Extract the [X, Y] coordinate from the center of the cell holding the provided text.  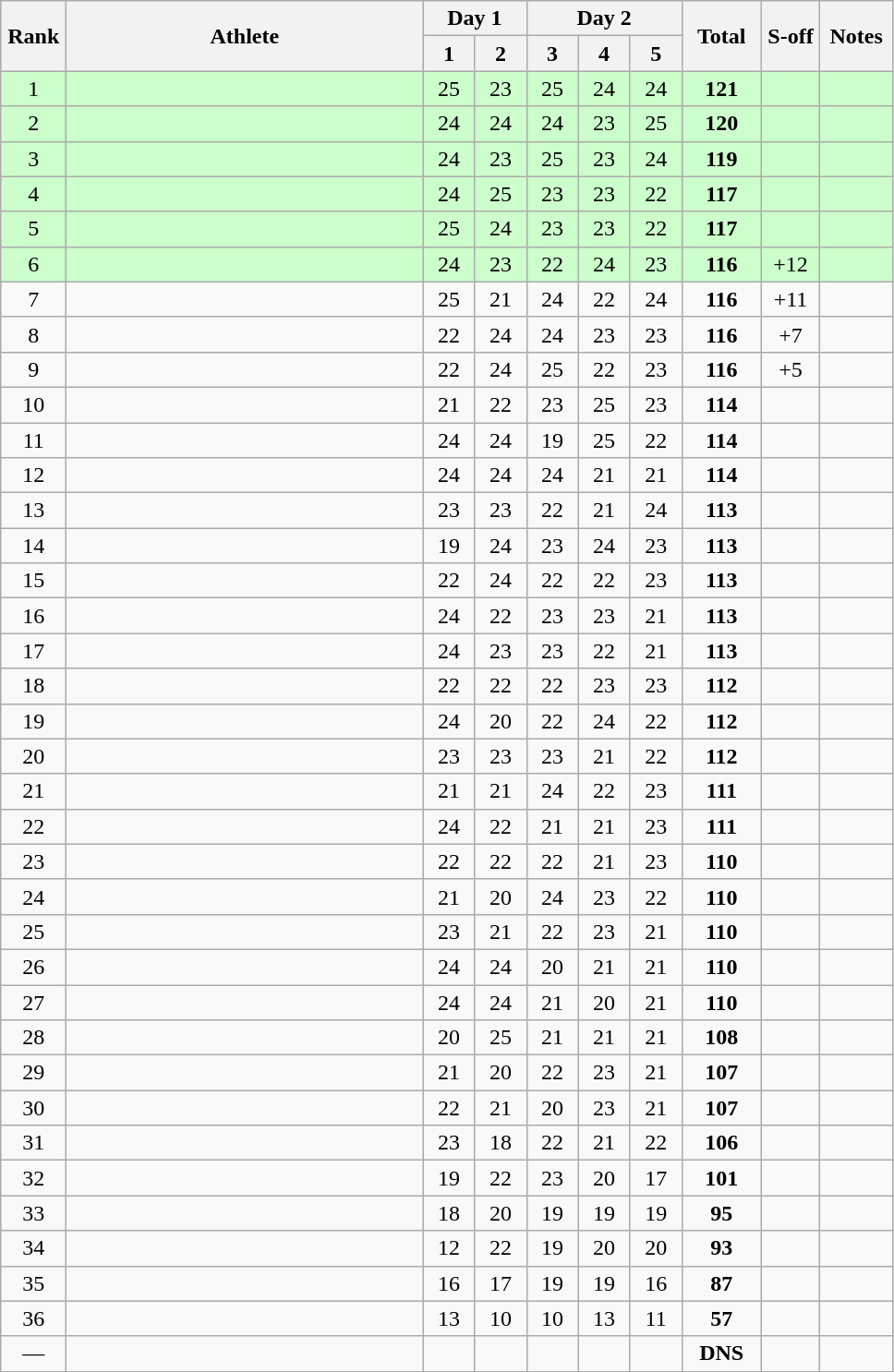
+11 [791, 299]
28 [33, 1038]
101 [721, 1178]
34 [33, 1248]
31 [33, 1143]
14 [33, 546]
95 [721, 1213]
36 [33, 1318]
57 [721, 1318]
9 [33, 369]
Athlete [245, 36]
35 [33, 1283]
Notes [857, 36]
33 [33, 1213]
87 [721, 1283]
Day 1 [475, 18]
108 [721, 1038]
30 [33, 1108]
+5 [791, 369]
DNS [721, 1354]
106 [721, 1143]
32 [33, 1178]
— [33, 1354]
+7 [791, 334]
Total [721, 36]
119 [721, 159]
27 [33, 1002]
Day 2 [604, 18]
93 [721, 1248]
26 [33, 967]
+12 [791, 264]
15 [33, 581]
121 [721, 89]
120 [721, 124]
6 [33, 264]
29 [33, 1073]
8 [33, 334]
7 [33, 299]
S-off [791, 36]
Rank [33, 36]
